Provide the (x, y) coordinate of the cell's center where the given text is located.  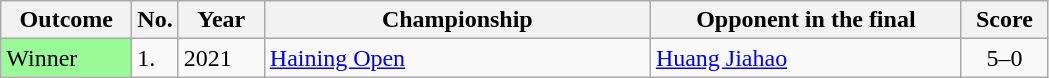
Haining Open (457, 58)
Championship (457, 20)
5–0 (1004, 58)
1. (155, 58)
2021 (221, 58)
Score (1004, 20)
Huang Jiahao (806, 58)
Outcome (66, 20)
Opponent in the final (806, 20)
Year (221, 20)
Winner (66, 58)
No. (155, 20)
